Capture the cell that displays the provided text and extract its (X, Y) central coordinate. 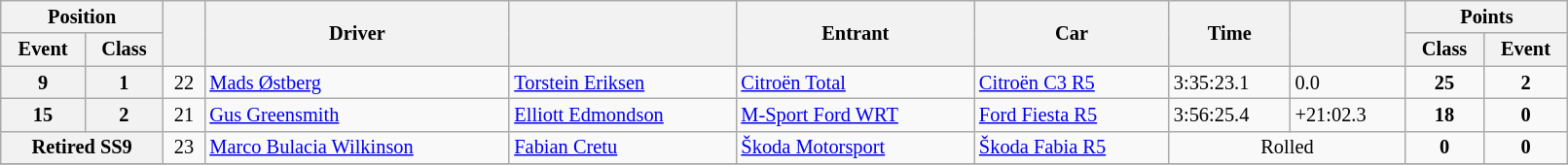
23 (185, 148)
Marco Bulacia Wilkinson (356, 148)
Torstein Eriksen (623, 82)
3:56:25.4 (1230, 115)
Points (1487, 16)
0.0 (1348, 82)
M-Sport Ford WRT (857, 115)
Mads Østberg (356, 82)
3:35:23.1 (1230, 82)
Driver (356, 33)
Car (1072, 33)
9 (43, 82)
Ford Fiesta R5 (1072, 115)
Rolled (1287, 148)
21 (185, 115)
15 (43, 115)
25 (1444, 82)
Position (82, 16)
Entrant (857, 33)
+21:02.3 (1348, 115)
Fabian Cretu (623, 148)
Škoda Fabia R5 (1072, 148)
Time (1230, 33)
Citroën C3 R5 (1072, 82)
1 (124, 82)
Retired SS9 (82, 148)
22 (185, 82)
Elliott Edmondson (623, 115)
Škoda Motorsport (857, 148)
18 (1444, 115)
Gus Greensmith (356, 115)
Citroën Total (857, 82)
